Search for the cell housing the specified text and yield its [X, Y] center coordinate. 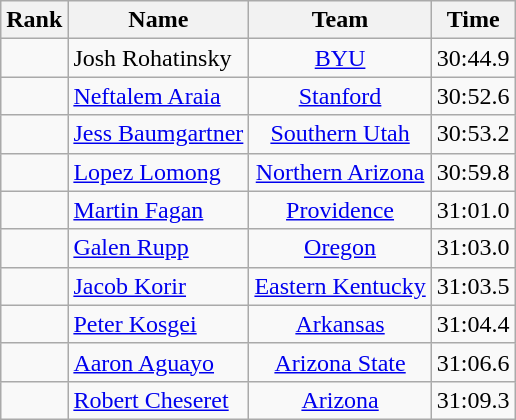
31:03.5 [473, 286]
31:09.3 [473, 400]
31:03.0 [473, 248]
30:44.9 [473, 58]
Jess Baumgartner [158, 134]
Peter Kosgei [158, 324]
Providence [340, 210]
Robert Cheseret [158, 400]
Time [473, 20]
Name [158, 20]
Northern Arizona [340, 172]
Josh Rohatinsky [158, 58]
Martin Fagan [158, 210]
30:52.6 [473, 96]
Neftalem Araia [158, 96]
Stanford [340, 96]
31:04.4 [473, 324]
Jacob Korir [158, 286]
Arizona State [340, 362]
30:59.8 [473, 172]
Oregon [340, 248]
Arkansas [340, 324]
Team [340, 20]
Aaron Aguayo [158, 362]
Rank [34, 20]
30:53.2 [473, 134]
Lopez Lomong [158, 172]
Eastern Kentucky [340, 286]
31:06.6 [473, 362]
Southern Utah [340, 134]
BYU [340, 58]
31:01.0 [473, 210]
Galen Rupp [158, 248]
Arizona [340, 400]
